Detect which cell encompasses the target text, then output its (X, Y) center coordinate. 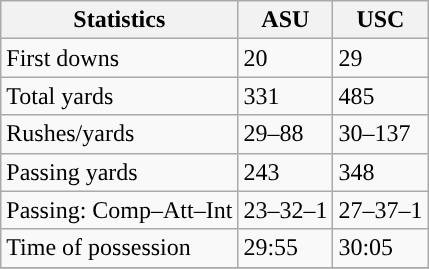
Rushes/yards (120, 134)
29–88 (286, 134)
USC (380, 20)
27–37–1 (380, 210)
Total yards (120, 96)
29 (380, 58)
Passing yards (120, 172)
348 (380, 172)
First downs (120, 58)
20 (286, 58)
485 (380, 96)
Passing: Comp–Att–Int (120, 210)
331 (286, 96)
29:55 (286, 248)
30–137 (380, 134)
243 (286, 172)
ASU (286, 20)
Statistics (120, 20)
Time of possession (120, 248)
23–32–1 (286, 210)
30:05 (380, 248)
